Determine the (x, y) coordinate at the center of the cell enclosing the given text.  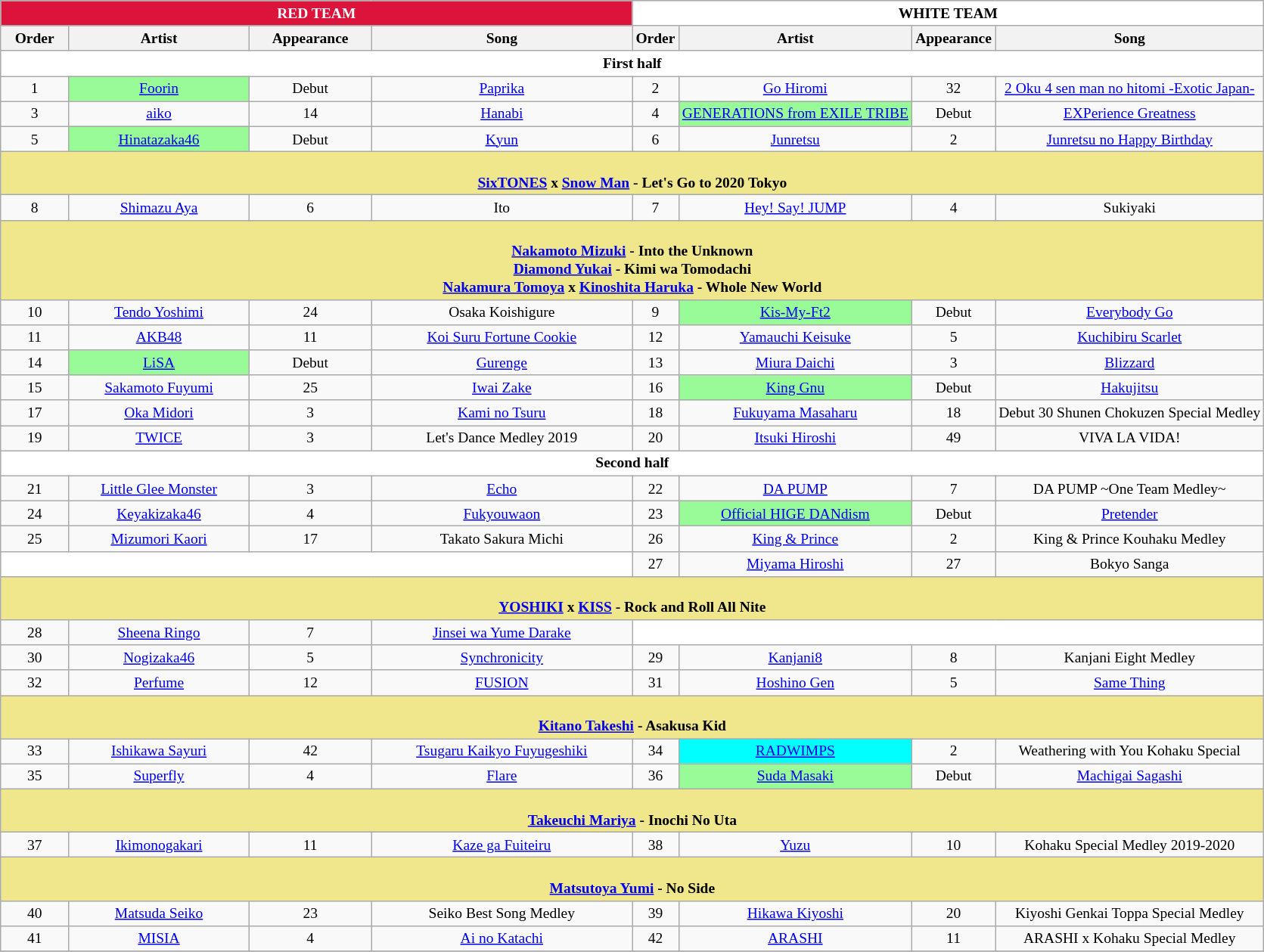
Ishikawa Sayuri (159, 752)
WHITE TEAM (949, 14)
31 (655, 682)
Let's Dance Medley 2019 (502, 439)
38 (655, 845)
26 (655, 538)
37 (35, 845)
34 (655, 752)
33 (35, 752)
Synchronicity (502, 658)
Sukiyaki (1130, 207)
40 (35, 913)
Kyun (502, 139)
Keyakizaka46 (159, 514)
VIVA LA VIDA! (1130, 439)
Jinsei wa Yume Darake (502, 632)
Sheena Ringo (159, 632)
Kohaku Special Medley 2019-2020 (1130, 845)
Yuzu (795, 845)
Seiko Best Song Medley (502, 913)
Ai no Katachi (502, 938)
Paprika (502, 89)
Debut 30 Shunen Chokuzen Special Medley (1130, 413)
36 (655, 776)
GENERATIONS from EXILE TRIBE (795, 113)
Kanjani8 (795, 658)
King & Prince Kouhaku Medley (1130, 538)
30 (35, 658)
Machigai Sagashi (1130, 776)
Takeuchi Mariya - Inochi No Uta (632, 811)
Foorin (159, 89)
Kitano Takeshi - Asakusa Kid (632, 717)
Same Thing (1130, 682)
Ito (502, 207)
Perfume (159, 682)
Hikawa Kiyoshi (795, 913)
Kaze ga Fuiteiru (502, 845)
Kanjani Eight Medley (1130, 658)
Matsuda Seiko (159, 913)
Iwai Zake (502, 387)
AKB48 (159, 337)
DA PUMP (795, 488)
1 (35, 89)
Miyama Hiroshi (795, 564)
Osaka Koishigure (502, 312)
Itsuki Hiroshi (795, 439)
Nogizaka46 (159, 658)
Echo (502, 488)
16 (655, 387)
Official HIGE DANdism (795, 514)
Oka Midori (159, 413)
Nakamoto Mizuki - Into the Unknown Diamond Yukai - Kimi wa Tomodachi Nakamura Tomoya x Kinoshita Haruka - Whole New World (632, 260)
RED TEAM (316, 14)
Hanabi (502, 113)
19 (35, 439)
28 (35, 632)
Miura Daichi (795, 363)
Second half (632, 463)
9 (655, 312)
Matsutoya Yumi - No Side (632, 879)
Ikimonogakari (159, 845)
SixTONES x Snow Man - Let's Go to 2020 Tokyo (632, 172)
Hey! Say! JUMP (795, 207)
Hoshino Gen (795, 682)
Gurenge (502, 363)
Fukyouwaon (502, 514)
ARASHI (795, 938)
RADWIMPS (795, 752)
DA PUMP ~One Team Medley~ (1130, 488)
35 (35, 776)
Koi Suru Fortune Cookie (502, 337)
YOSHIKI x KISS - Rock and Roll All Nite (632, 597)
Hakujitsu (1130, 387)
ARASHI x Kohaku Special Medley (1130, 938)
LiSA (159, 363)
Suda Masaki (795, 776)
21 (35, 488)
Kiyoshi Genkai Toppa Special Medley (1130, 913)
Blizzard (1130, 363)
First half (632, 64)
2 Oku 4 sen man no hitomi -Exotic Japan- (1130, 89)
Pretender (1130, 514)
Junretsu no Happy Birthday (1130, 139)
King Gnu (795, 387)
EXPerience Greatness (1130, 113)
49 (954, 439)
Yamauchi Keisuke (795, 337)
41 (35, 938)
29 (655, 658)
Shimazu Aya (159, 207)
Tsugaru Kaikyo Fuyugeshiki (502, 752)
Kuchibiru Scarlet (1130, 337)
aiko (159, 113)
MISIA (159, 938)
Little Glee Monster (159, 488)
King & Prince (795, 538)
Kis-My-Ft2 (795, 312)
Superfly (159, 776)
Hinatazaka46 (159, 139)
FUSION (502, 682)
TWICE (159, 439)
15 (35, 387)
Flare (502, 776)
Weathering with You Kohaku Special (1130, 752)
Fukuyama Masaharu (795, 413)
Sakamoto Fuyumi (159, 387)
Bokyo Sanga (1130, 564)
Kami no Tsuru (502, 413)
Everybody Go (1130, 312)
Tendo Yoshimi (159, 312)
22 (655, 488)
Go Hiromi (795, 89)
13 (655, 363)
39 (655, 913)
Junretsu (795, 139)
Takato Sakura Michi (502, 538)
Mizumori Kaori (159, 538)
